Provide the (X, Y) coordinate of the cell's center where the given text is located.  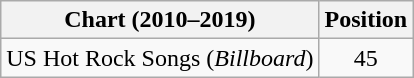
Chart (2010–2019) (160, 20)
Position (366, 20)
US Hot Rock Songs (Billboard) (160, 58)
45 (366, 58)
